Find where the given text appears and provide that cell's center as (x, y) coordinate. 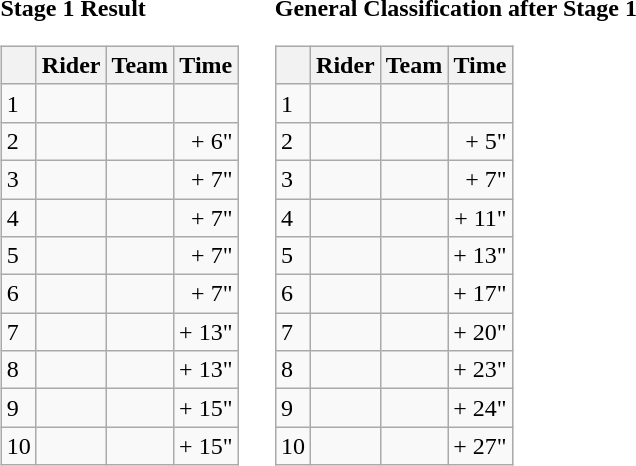
+ 27" (480, 446)
+ 5" (480, 141)
+ 17" (480, 294)
+ 23" (480, 370)
+ 20" (480, 332)
+ 11" (480, 217)
+ 6" (206, 141)
+ 24" (480, 408)
